Scan for the cell matching the given text and deliver its [x, y] coordinate at center. 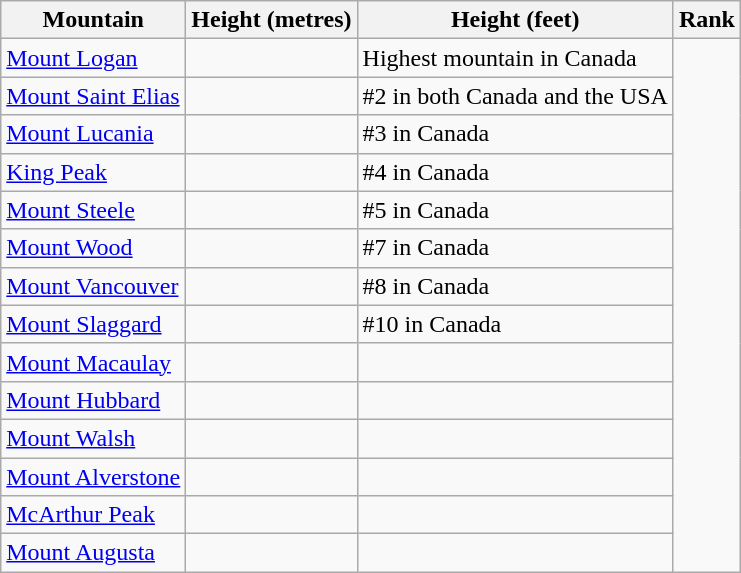
King Peak [94, 172]
#8 in Canada [515, 286]
Mount Macaulay [94, 362]
#10 in Canada [515, 324]
Mount Hubbard [94, 400]
#7 in Canada [515, 248]
McArthur Peak [94, 515]
Rank [706, 20]
Mount Augusta [94, 553]
Mount Vancouver [94, 286]
Mount Walsh [94, 438]
Mount Saint Elias [94, 96]
Height (feet) [515, 20]
Mount Lucania [94, 134]
Mountain [94, 20]
#2 in both Canada and the USA [515, 96]
#4 in Canada [515, 172]
Mount Steele [94, 210]
#3 in Canada [515, 134]
Height (metres) [272, 20]
Mount Wood [94, 248]
Highest mountain in Canada [515, 58]
Mount Logan [94, 58]
#5 in Canada [515, 210]
Mount Alverstone [94, 477]
Mount Slaggard [94, 324]
